Capture the cell that displays the provided text and extract its [X, Y] central coordinate. 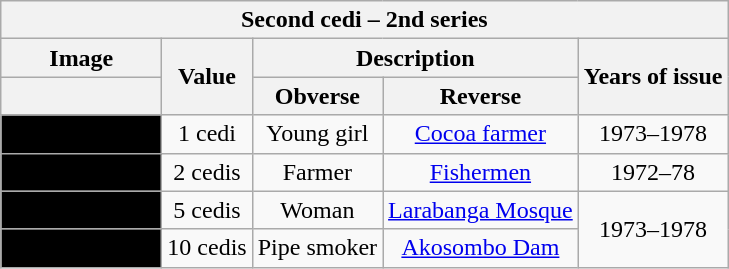
Cocoa farmer [481, 134]
10 cedis [207, 248]
Farmer [317, 172]
Reverse [481, 96]
Young girl [317, 134]
Second cedi – 2nd series [364, 20]
Akosombo Dam [481, 248]
Years of issue [653, 77]
Fishermen [481, 172]
Pipe smoker [317, 248]
1 cedi [207, 134]
Description [415, 58]
Image [82, 58]
Value [207, 77]
1972–78 [653, 172]
Obverse [317, 96]
Larabanga Mosque [481, 210]
Woman [317, 210]
2 cedis [207, 172]
5 cedis [207, 210]
